Capture the cell that displays the provided text and extract its (X, Y) central coordinate. 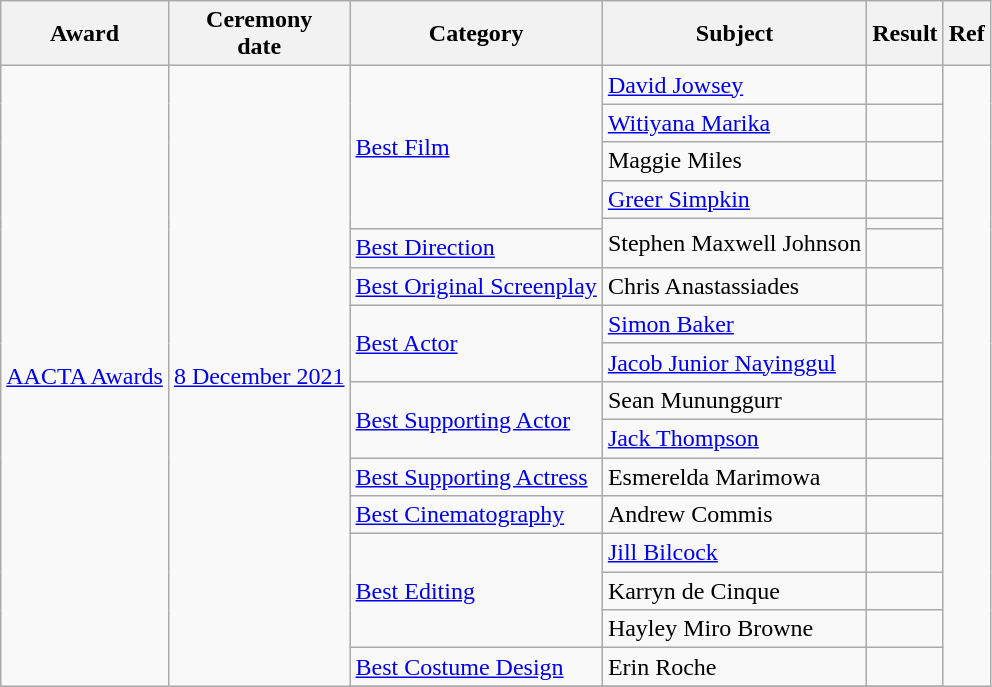
Award (85, 34)
8 December 2021 (259, 376)
Witiyana Marika (734, 123)
Best Costume Design (476, 667)
Ref (966, 34)
Best Original Screenplay (476, 286)
Hayley Miro Browne (734, 629)
Chris Anastassiades (734, 286)
Maggie Miles (734, 161)
Category (476, 34)
Best Supporting Actress (476, 477)
Jill Bilcock (734, 553)
AACTA Awards (85, 376)
Sean Mununggurr (734, 400)
David Jowsey (734, 85)
Ceremonydate (259, 34)
Stephen Maxwell Johnson (734, 242)
Greer Simpkin (734, 199)
Best Supporting Actor (476, 419)
Jacob Junior Nayinggul (734, 362)
Andrew Commis (734, 515)
Best Actor (476, 343)
Karryn de Cinque (734, 591)
Simon Baker (734, 324)
Best Film (476, 148)
Best Direction (476, 248)
Result (905, 34)
Erin Roche (734, 667)
Subject (734, 34)
Best Cinematography (476, 515)
Best Editing (476, 591)
Jack Thompson (734, 438)
Esmerelda Marimowa (734, 477)
